Extract the [X, Y] coordinate from the center of the cell holding the provided text.  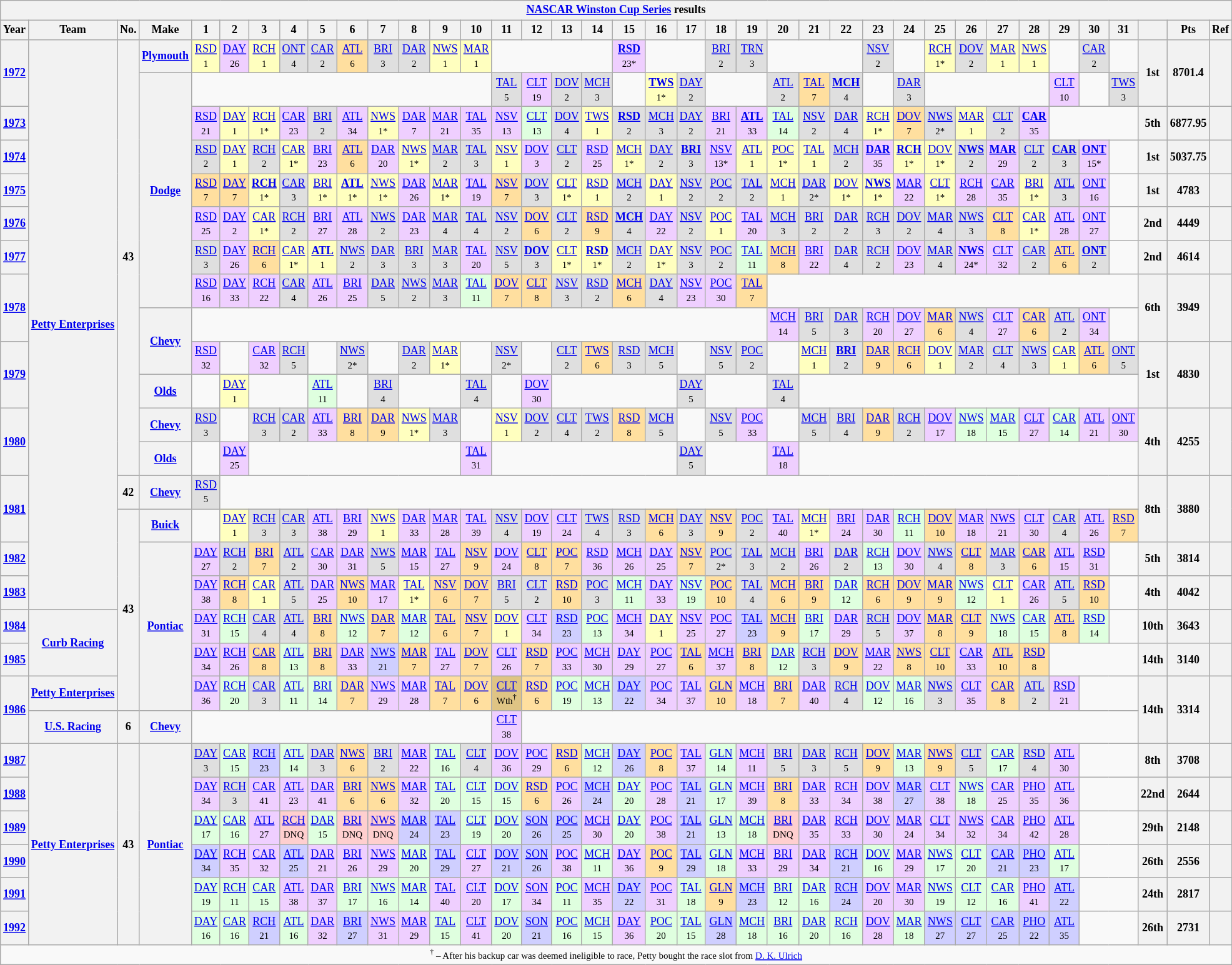
RCH22 [265, 291]
PHO42 [1035, 828]
RSD5 [206, 492]
1976 [15, 224]
Dodge [166, 191]
DOV15 [507, 794]
BRI16 [783, 928]
1988 [15, 794]
PHO22 [1035, 928]
DAY19 [206, 894]
16 [661, 30]
ATL30 [1065, 761]
6th [1153, 307]
DOV12 [878, 693]
MCH37 [721, 660]
POC11 [567, 894]
DAY38 [206, 593]
BRI23 [322, 157]
ONT34 [1094, 324]
4 [294, 30]
CLT32 [1003, 257]
DOV37 [909, 626]
ONT4 [294, 56]
MCH14 [783, 324]
RSD14 [1094, 626]
CAR17 [1003, 761]
POC13 [597, 626]
DOV21 [507, 861]
1977 [15, 257]
RSD4 [1035, 761]
RCH33 [846, 828]
26 [971, 30]
RCH8 [234, 593]
No. [129, 30]
ATL13 [294, 660]
GLN9 [721, 894]
NWS19 [940, 894]
23 [878, 30]
RCH35 [234, 861]
CLT1 [1003, 593]
1979 [15, 375]
3643 [1188, 626]
ONT5 [1123, 358]
NASCAR Winston Cup Series results [616, 10]
ONT2 [1094, 257]
29th [1153, 828]
NWSDNQ [383, 828]
MCH8 [783, 257]
ATL16 [294, 928]
14 [597, 30]
DAR30 [878, 525]
RCH4 [846, 693]
DAR34 [814, 861]
† – After his backup car was deemed ineligible to race, Petty bought the race slot from D. K. Ulrich [616, 955]
POC3 [597, 593]
GLN10 [721, 693]
SON21 [537, 928]
MAR30 [909, 894]
ATL35 [1065, 928]
CAR21 [1003, 861]
MAR27 [909, 794]
11 [507, 30]
DAR23 [414, 224]
DOV36 [507, 761]
DOV38 [878, 794]
24 [909, 30]
MCH12 [597, 761]
1980 [15, 441]
4449 [1188, 224]
MCH39 [752, 794]
TWS6 [597, 358]
NWS5 [383, 559]
PHO35 [1035, 794]
ATL36 [1065, 794]
DAY17 [206, 828]
6877.95 [1188, 123]
MCH35 [597, 894]
CAR33 [971, 660]
NSV23 [691, 291]
DAR21 [322, 861]
MAR13 [909, 761]
POC2* [721, 559]
1983 [15, 593]
CAR41 [265, 794]
DAR26 [414, 191]
CAR26 [1035, 593]
12 [537, 30]
ONT15* [1094, 157]
2731 [1188, 928]
MCH34 [630, 626]
NSV2* [507, 358]
2644 [1188, 794]
TRN3 [752, 56]
RCH13 [878, 559]
2148 [1188, 828]
ATL8 [1065, 626]
BRI25 [352, 291]
3708 [1188, 761]
DAR25 [322, 593]
GLN28 [721, 928]
TAL1* [414, 593]
MCH26 [630, 559]
Curb Racing [72, 643]
ONT16 [1094, 191]
1990 [15, 861]
TAL35 [476, 123]
POC20 [661, 928]
GLN13 [721, 828]
NWS17 [940, 861]
4042 [1188, 593]
CLT9 [971, 626]
POC10 [721, 593]
DAR16 [814, 894]
DAR29 [846, 626]
Make [166, 30]
DAY16 [206, 928]
1992 [15, 928]
Team [72, 30]
TAL5 [507, 90]
3949 [1188, 307]
4783 [1188, 191]
RSD23 [567, 626]
POC30 [721, 291]
NWS16 [383, 894]
21 [814, 30]
1989 [15, 828]
MAR21 [445, 123]
MAR17 [383, 593]
TAL31 [476, 458]
ONT30 [1123, 425]
1984 [15, 626]
CLT41 [476, 928]
8 [414, 30]
POC19 [567, 693]
BRI24 [846, 525]
22 [846, 30]
29 [1065, 30]
Ref [1221, 30]
19 [752, 30]
DAR37 [322, 894]
CLT24 [567, 525]
4830 [1188, 375]
POC26 [567, 794]
NWS27 [940, 928]
27 [1003, 30]
1986 [15, 710]
POC9 [661, 861]
30 [1094, 30]
CLT12 [971, 894]
15 [630, 30]
GLN17 [721, 794]
TWS4 [597, 525]
POC7 [567, 559]
DOV4 [567, 123]
DAR41 [322, 794]
MCH13 [597, 693]
DAR40 [814, 693]
RCH15 [234, 626]
1987 [15, 761]
1972 [15, 72]
CLT30 [1035, 525]
DOV16 [878, 861]
3880 [1188, 508]
3814 [1188, 559]
MCH15 [597, 928]
DAR2* [814, 191]
TWS3 [1123, 90]
Buick [166, 525]
DAR5 [383, 291]
TAL1 [814, 157]
DOV23 [909, 257]
DAR32 [322, 928]
MCH24 [597, 794]
POC8 [661, 761]
NSV6 [445, 593]
2817 [1188, 894]
NWS8 [909, 660]
ATL3 [1065, 191]
5 [322, 30]
3140 [1188, 660]
MAR32 [414, 794]
CLTWth† [507, 693]
NSV25 [691, 626]
DOV10 [940, 525]
CLT15 [476, 794]
RSD36 [597, 559]
DAY29 [630, 660]
1981 [15, 508]
1975 [15, 191]
20 [783, 30]
1 [206, 30]
BRI21 [721, 123]
MCH9 [783, 626]
TAL2 [752, 191]
1982 [15, 559]
PHO23 [1035, 861]
1973 [15, 123]
POC25 [567, 828]
4255 [1188, 441]
NSV13* [721, 157]
18 [721, 30]
2 [234, 30]
DAY7 [234, 191]
ATL27 [265, 828]
24th [1153, 894]
Year [15, 30]
MAR14 [414, 894]
CLT5 [971, 761]
ATL25 [294, 861]
MCH23 [752, 894]
ATL22 [1065, 894]
SON34 [537, 894]
5037.75 [1188, 157]
10th [1153, 626]
GLN14 [721, 761]
ATL23 [294, 794]
DAR31 [352, 559]
RCH26 [234, 660]
TAL19 [476, 191]
ATL10 [1003, 660]
DAY4 [661, 291]
NWS10 [352, 593]
RSD1* [597, 257]
MAR16 [909, 693]
RSD32 [206, 358]
POC28 [661, 794]
ATL1* [352, 191]
ATL4 [294, 626]
8701.4 [1188, 72]
3314 [1188, 710]
3 [265, 30]
RSD23* [630, 56]
DOV24 [507, 559]
13 [567, 30]
ATL17 [1065, 861]
MAR9 [940, 593]
ONT27 [1094, 224]
RCH16 [846, 928]
42 [129, 492]
TWS2 [597, 425]
MAR6 [940, 324]
4614 [1188, 257]
CLT26 [507, 660]
ATL21 [1094, 425]
BRI12 [783, 894]
NWS32 [971, 828]
1985 [15, 660]
CAR14 [1065, 425]
DAY31 [206, 626]
RCH1 [265, 56]
BRI9 [814, 593]
17 [691, 30]
DOV27 [909, 324]
POC16 [567, 928]
RCH23 [265, 761]
NSV4 [507, 525]
Pts [1188, 30]
GLN18 [721, 861]
25 [940, 30]
RCH24 [846, 894]
TWS1* [661, 90]
NWS31 [383, 928]
ATL15 [1065, 559]
10 [476, 30]
MAR8 [940, 626]
1978 [15, 307]
CAR34 [1003, 828]
31 [1123, 30]
BRI14 [322, 693]
RCH28 [971, 191]
TAL14 [783, 123]
7 [383, 30]
TAL16 [445, 761]
ATL34 [352, 123]
RCH34 [846, 794]
POC34 [661, 693]
NSV13 [507, 123]
NSV19 [691, 593]
CLT35 [971, 693]
CLT13 [537, 123]
CAR23 [294, 123]
DAY27 [206, 559]
Plymouth [166, 56]
BRI6 [352, 794]
RSD16 [206, 291]
NWS9 [940, 761]
RSD9 [597, 224]
1991 [15, 894]
9 [445, 30]
MAR20 [414, 861]
TWS1 [597, 123]
U.S. Racing [72, 727]
BRI22 [814, 257]
DAY1* [661, 257]
POC1 [721, 224]
DOV19 [537, 525]
POC1* [783, 157]
POC29 [537, 761]
MAR7 [414, 660]
CAR30 [322, 559]
RSD31 [1094, 559]
POC31 [661, 894]
TAL39 [476, 525]
DOV28 [878, 928]
28 [1035, 30]
ATL14 [294, 761]
DAR15 [322, 828]
PHO41 [1035, 894]
22nd [1153, 794]
RCHDNQ [294, 828]
2556 [1188, 861]
MAR12 [414, 626]
MCH33 [752, 861]
1974 [15, 157]
NWS24* [971, 257]
